Scan for the cell matching the given text and deliver its [x, y] coordinate at center. 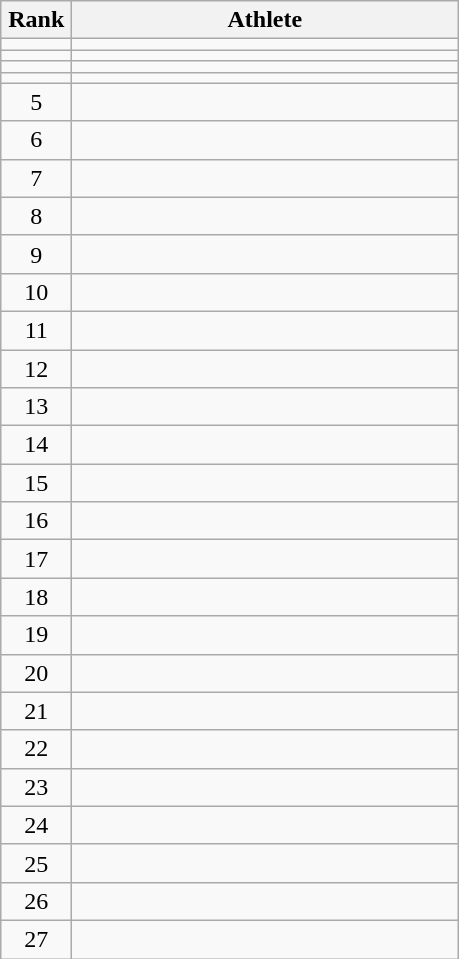
21 [36, 711]
10 [36, 292]
17 [36, 559]
16 [36, 521]
7 [36, 178]
12 [36, 369]
Rank [36, 20]
5 [36, 102]
11 [36, 330]
15 [36, 483]
14 [36, 445]
26 [36, 901]
9 [36, 254]
23 [36, 787]
20 [36, 673]
19 [36, 635]
Athlete [265, 20]
22 [36, 749]
8 [36, 216]
25 [36, 863]
27 [36, 939]
13 [36, 407]
6 [36, 140]
24 [36, 825]
18 [36, 597]
